Capture the cell that displays the provided text and extract its (x, y) central coordinate. 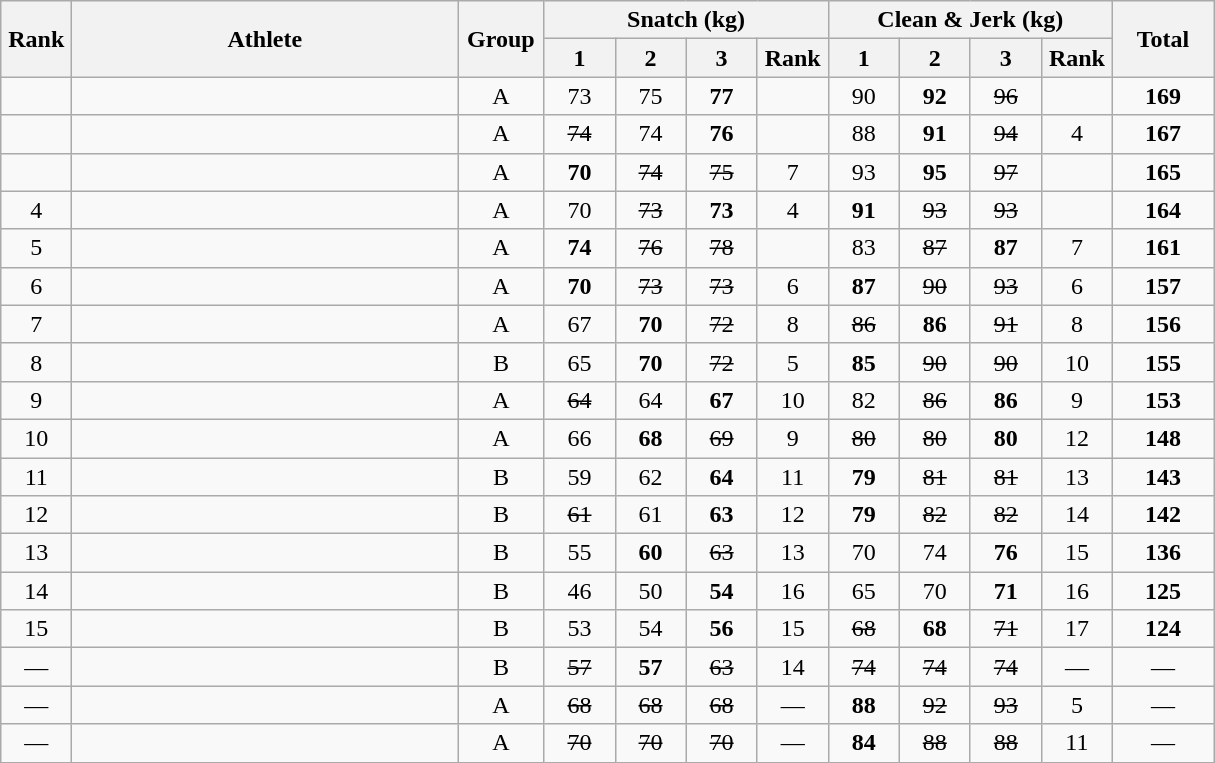
124 (1162, 629)
94 (1006, 134)
153 (1162, 400)
143 (1162, 477)
85 (864, 362)
155 (1162, 362)
66 (580, 438)
125 (1162, 591)
157 (1162, 286)
62 (650, 477)
96 (1006, 96)
56 (722, 629)
165 (1162, 172)
Athlete (265, 39)
50 (650, 591)
136 (1162, 553)
Clean & Jerk (kg) (970, 20)
167 (1162, 134)
95 (934, 172)
84 (864, 743)
Snatch (kg) (686, 20)
59 (580, 477)
169 (1162, 96)
53 (580, 629)
97 (1006, 172)
78 (722, 248)
Group (501, 39)
77 (722, 96)
161 (1162, 248)
142 (1162, 515)
83 (864, 248)
17 (1076, 629)
Total (1162, 39)
164 (1162, 210)
46 (580, 591)
156 (1162, 324)
69 (722, 438)
60 (650, 553)
55 (580, 553)
148 (1162, 438)
